Scan for the cell matching the given text and deliver its (X, Y) coordinate at center. 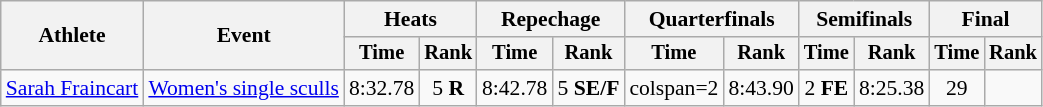
Heats (410, 19)
Semifinals (864, 19)
Repechage (550, 19)
8:43.90 (760, 88)
Event (244, 36)
5 SE/F (588, 88)
8:25.38 (892, 88)
8:32.78 (382, 88)
5 R (448, 88)
29 (956, 88)
Quarterfinals (712, 19)
colspan=2 (674, 88)
Sarah Fraincart (72, 88)
2 FE (826, 88)
8:42.78 (514, 88)
Athlete (72, 36)
Final (985, 19)
Women's single sculls (244, 88)
